Capture the cell that displays the provided text and extract its (X, Y) central coordinate. 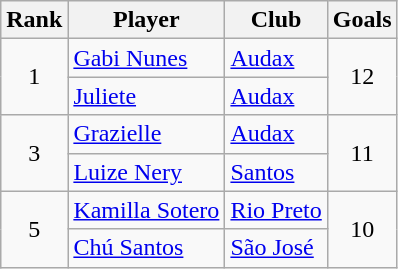
Santos (276, 172)
12 (362, 77)
São José (276, 248)
Goals (362, 20)
Gabi Nunes (146, 58)
Rio Preto (276, 210)
10 (362, 229)
Juliete (146, 96)
Grazielle (146, 134)
Rank (34, 20)
3 (34, 153)
Kamilla Sotero (146, 210)
Club (276, 20)
11 (362, 153)
Luize Nery (146, 172)
Player (146, 20)
5 (34, 229)
Chú Santos (146, 248)
1 (34, 77)
